Determine the [x, y] coordinate at the center of the cell enclosing the given text.  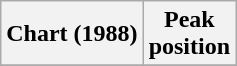
Chart (1988) [72, 34]
Peakposition [189, 34]
